Identify which cell holds the provided text, then report its [X, Y] central coordinate. 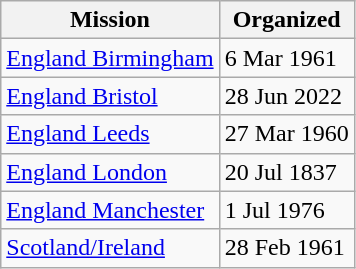
28 Jun 2022 [286, 96]
20 Jul 1837 [286, 172]
1 Jul 1976 [286, 210]
Mission [110, 20]
England London [110, 172]
England Bristol [110, 96]
England Manchester [110, 210]
6 Mar 1961 [286, 58]
Organized [286, 20]
Scotland/Ireland [110, 248]
27 Mar 1960 [286, 134]
28 Feb 1961 [286, 248]
England Birmingham [110, 58]
England Leeds [110, 134]
